Output the [X, Y] coordinate of the center of the cell containing the given text.  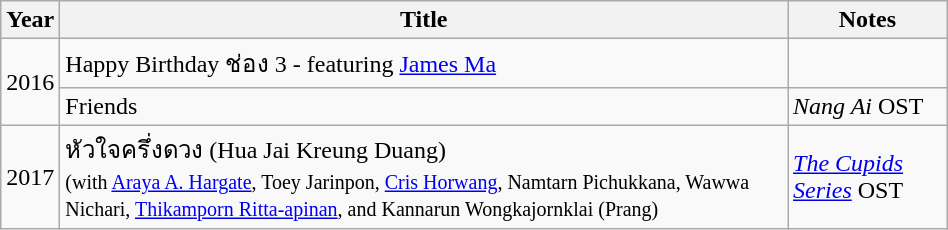
Friends [424, 106]
Title [424, 20]
Nang Ai OST [868, 106]
2017 [30, 176]
Happy Birthday ช่อง 3 - featuring James Ma [424, 64]
Notes [868, 20]
2016 [30, 82]
The Cupids Series OST [868, 176]
Year [30, 20]
